Return the (x, y) coordinate for the center point of the cell that contains the specified text.  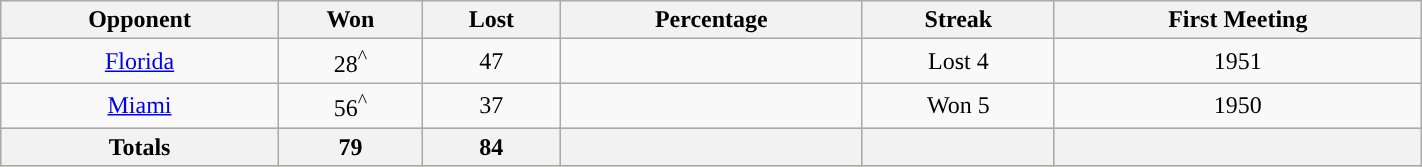
84 (492, 147)
37 (492, 106)
1950 (1238, 106)
47 (492, 62)
First Meeting (1238, 20)
Percentage (711, 20)
Opponent (140, 20)
Streak (958, 20)
1951 (1238, 62)
28^ (350, 62)
Miami (140, 106)
Florida (140, 62)
Won 5 (958, 106)
Totals (140, 147)
56^ (350, 106)
79 (350, 147)
Lost 4 (958, 62)
Lost (492, 20)
Won (350, 20)
